Identify which cell holds the provided text, then report its (x, y) central coordinate. 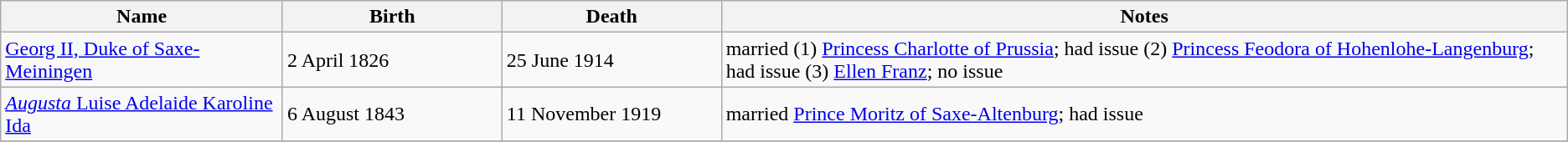
Notes (1144, 17)
Name (142, 17)
Augusta Luise Adelaide Karoline Ida (142, 114)
Georg II, Duke of Saxe-Meiningen (142, 60)
2 April 1826 (392, 60)
married (1) Princess Charlotte of Prussia; had issue (2) Princess Feodora of Hohenlohe-Langenburg; had issue (3) Ellen Franz; no issue (1144, 60)
Birth (392, 17)
married Prince Moritz of Saxe-Altenburg; had issue (1144, 114)
6 August 1843 (392, 114)
25 June 1914 (611, 60)
11 November 1919 (611, 114)
Death (611, 17)
